Detect which cell encompasses the target text, then output its [x, y] center coordinate. 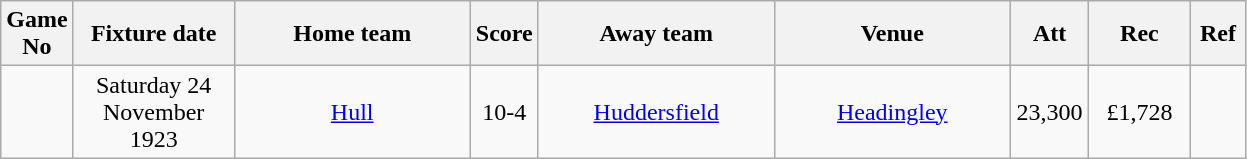
Rec [1140, 34]
Headingley [892, 112]
Fixture date [154, 34]
£1,728 [1140, 112]
10-4 [504, 112]
Game No [37, 34]
Saturday 24 November 1923 [154, 112]
Hull [352, 112]
Home team [352, 34]
Away team [656, 34]
Att [1050, 34]
Ref [1218, 34]
Venue [892, 34]
23,300 [1050, 112]
Huddersfield [656, 112]
Score [504, 34]
